Pinpoint the cell where the given text exists, returning its (x, y) midpoint coordinate. 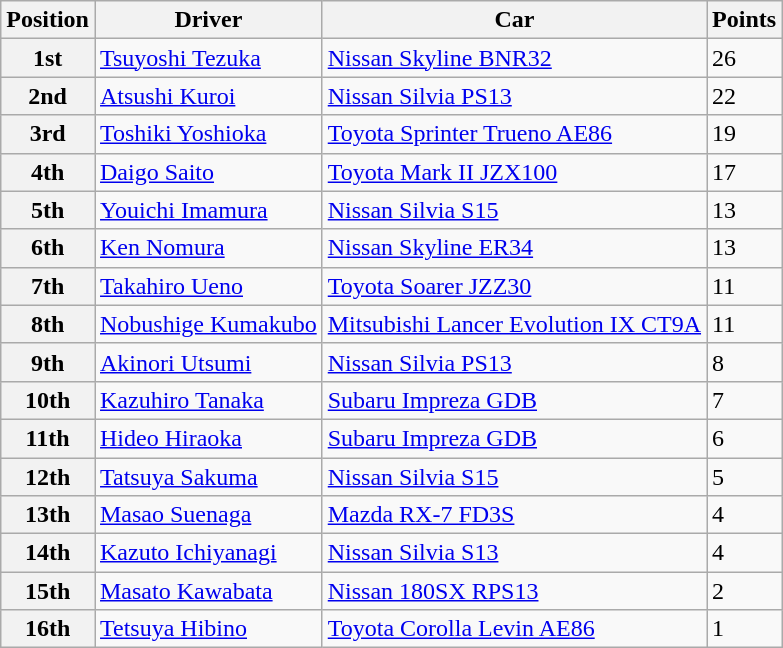
Kazuto Ichiyanagi (208, 553)
6th (48, 248)
7 (744, 400)
Kazuhiro Tanaka (208, 400)
Nissan 180SX RPS13 (514, 591)
Masato Kawabata (208, 591)
12th (48, 477)
1st (48, 58)
Nissan Skyline BNR32 (514, 58)
Nissan Silvia S13 (514, 553)
Tsuyoshi Tezuka (208, 58)
3rd (48, 134)
Position (48, 20)
Akinori Utsumi (208, 362)
16th (48, 629)
14th (48, 553)
6 (744, 438)
Atsushi Kuroi (208, 96)
26 (744, 58)
Driver (208, 20)
13th (48, 515)
Tatsuya Sakuma (208, 477)
5th (48, 210)
Toyota Sprinter Trueno AE86 (514, 134)
Daigo Saito (208, 172)
17 (744, 172)
10th (48, 400)
Points (744, 20)
Car (514, 20)
Youichi Imamura (208, 210)
Masao Suenaga (208, 515)
Toshiki Yoshioka (208, 134)
2 (744, 591)
Hideo Hiraoka (208, 438)
15th (48, 591)
Toyota Mark II JZX100 (514, 172)
Ken Nomura (208, 248)
8th (48, 324)
Mitsubishi Lancer Evolution IX CT9A (514, 324)
Tetsuya Hibino (208, 629)
Takahiro Ueno (208, 286)
2nd (48, 96)
8 (744, 362)
Toyota Corolla Levin AE86 (514, 629)
1 (744, 629)
4th (48, 172)
Nissan Skyline ER34 (514, 248)
7th (48, 286)
5 (744, 477)
19 (744, 134)
9th (48, 362)
Nobushige Kumakubo (208, 324)
Toyota Soarer JZZ30 (514, 286)
22 (744, 96)
Mazda RX-7 FD3S (514, 515)
11th (48, 438)
